Return the [X, Y] coordinate for the center point of the cell that contains the specified text.  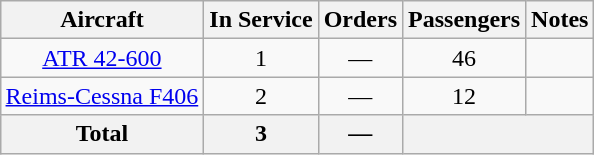
ATR 42-600 [102, 58]
Aircraft [102, 20]
12 [464, 96]
Reims-Cessna F406 [102, 96]
2 [261, 96]
Notes [560, 20]
1 [261, 58]
Orders [360, 20]
Passengers [464, 20]
3 [261, 134]
46 [464, 58]
Total [102, 134]
In Service [261, 20]
